Provide the (X, Y) coordinate of the cell's center where the given text is located.  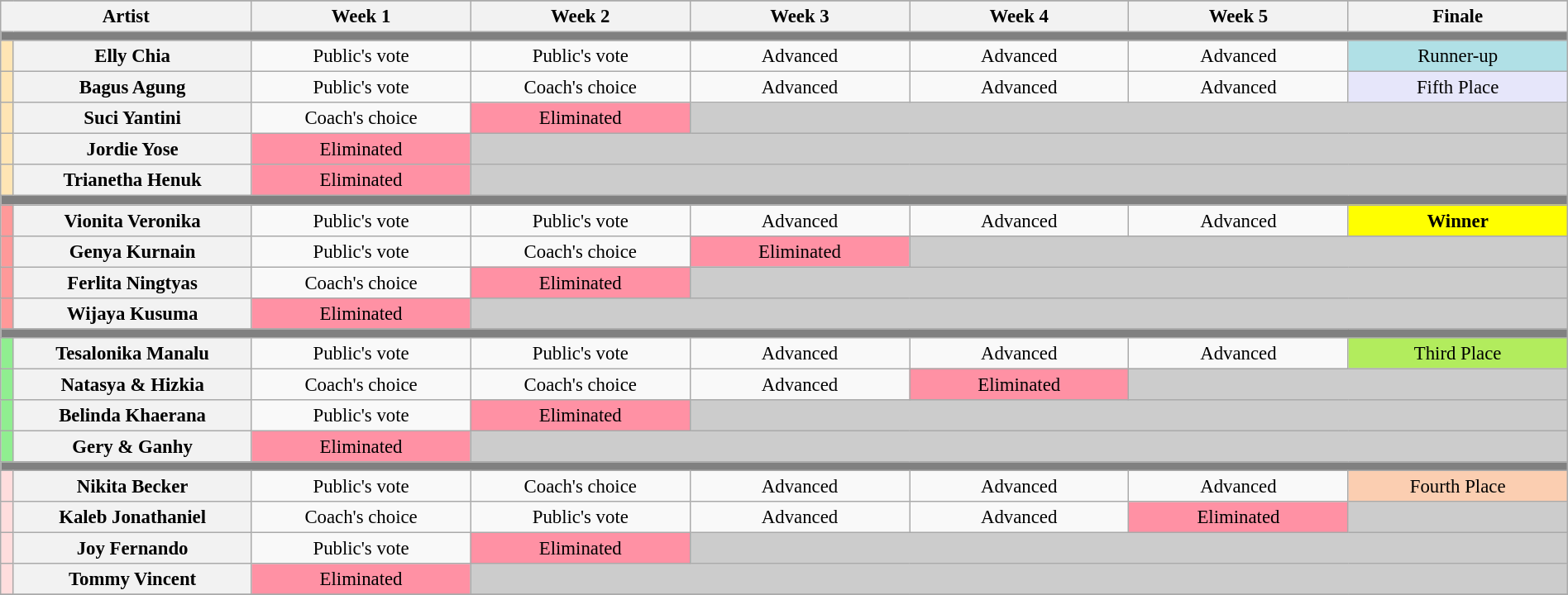
Nikita Becker (132, 487)
Natasya & Hizkia (132, 384)
Fourth Place (1457, 487)
Week 4 (1019, 17)
Ferlita Ningtyas (132, 283)
Gery & Ganhy (132, 446)
Bagus Agung (132, 88)
Fifth Place (1457, 88)
Week 2 (581, 17)
Third Place (1457, 354)
Suci Yantini (132, 118)
Trianetha Henuk (132, 181)
Week 5 (1239, 17)
Genya Kurnain (132, 251)
Finale (1457, 17)
Week 1 (361, 17)
Elly Chia (132, 56)
Week 3 (799, 17)
Belinda Khaerana (132, 416)
Artist (126, 17)
Jordie Yose (132, 150)
Tesalonika Manalu (132, 354)
Runner-up (1457, 56)
Kaleb Jonathaniel (132, 517)
Vionita Veronika (132, 221)
Winner (1457, 221)
Wijaya Kusuma (132, 313)
Tommy Vincent (132, 579)
Joy Fernando (132, 549)
